Find where the given text appears and provide that cell's center as [X, Y] coordinate. 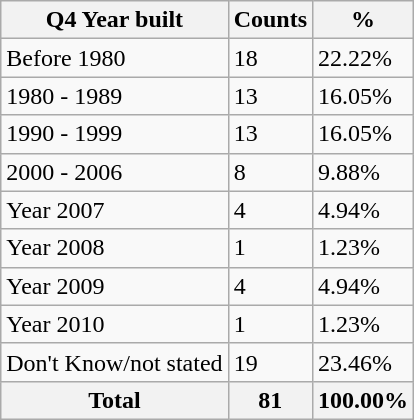
23.46% [364, 362]
Year 2008 [114, 248]
18 [270, 58]
Counts [270, 20]
2000 - 2006 [114, 172]
Year 2010 [114, 324]
Year 2009 [114, 286]
8 [270, 172]
% [364, 20]
1990 - 1999 [114, 134]
100.00% [364, 400]
Q4 Year built [114, 20]
19 [270, 362]
Total [114, 400]
Year 2007 [114, 210]
Before 1980 [114, 58]
9.88% [364, 172]
Don't Know/not stated [114, 362]
22.22% [364, 58]
1980 - 1989 [114, 96]
81 [270, 400]
